From the cell containing the given text, extract its center point as (x, y) coordinate. 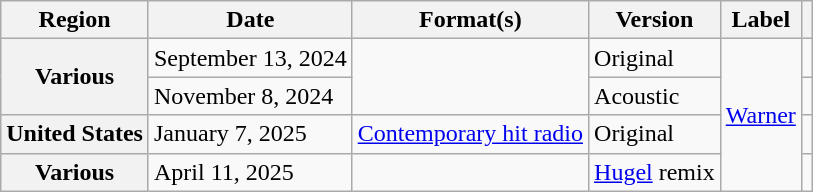
Label (760, 20)
Version (655, 20)
April 11, 2025 (250, 172)
Date (250, 20)
November 8, 2024 (250, 96)
January 7, 2025 (250, 134)
United States (75, 134)
Acoustic (655, 96)
Hugel remix (655, 172)
September 13, 2024 (250, 58)
Warner (760, 115)
Format(s) (470, 20)
Contemporary hit radio (470, 134)
Region (75, 20)
